Return (X, Y) of the center of cell containing provided text 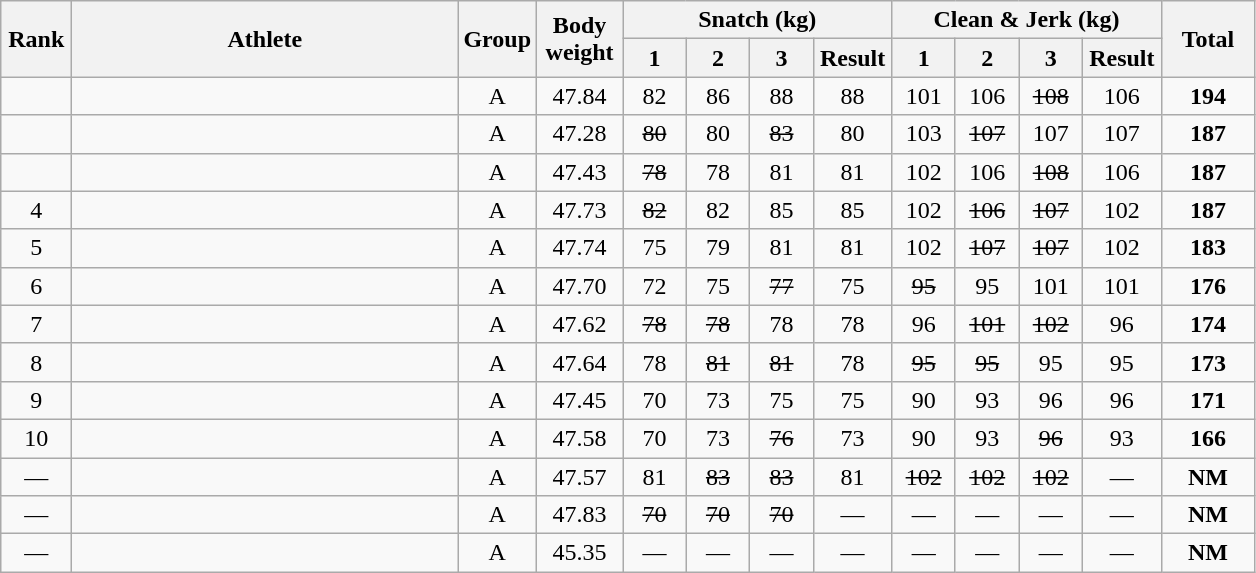
174 (1208, 324)
47.83 (580, 515)
166 (1208, 438)
7 (36, 324)
103 (924, 134)
5 (36, 248)
183 (1208, 248)
45.35 (580, 553)
6 (36, 286)
47.73 (580, 210)
10 (36, 438)
9 (36, 400)
8 (36, 362)
47.84 (580, 96)
4 (36, 210)
76 (782, 438)
194 (1208, 96)
Clean & Jerk (kg) (1026, 20)
Snatch (kg) (758, 20)
47.74 (580, 248)
Total (1208, 39)
171 (1208, 400)
77 (782, 286)
79 (718, 248)
Group (498, 39)
47.28 (580, 134)
Body weight (580, 39)
72 (655, 286)
Rank (36, 39)
47.43 (580, 172)
Athlete (265, 39)
47.62 (580, 324)
173 (1208, 362)
47.58 (580, 438)
86 (718, 96)
47.57 (580, 477)
47.64 (580, 362)
47.70 (580, 286)
176 (1208, 286)
47.45 (580, 400)
